Locate the cell with the specified text and output its [X, Y] center coordinate. 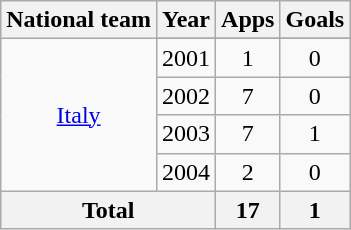
Total [108, 210]
2001 [186, 58]
2 [248, 172]
2002 [186, 96]
National team [79, 20]
17 [248, 210]
2003 [186, 134]
Apps [248, 20]
Year [186, 20]
Italy [79, 115]
Goals [315, 20]
2004 [186, 172]
